Detect which cell encompasses the target text, then output its [X, Y] center coordinate. 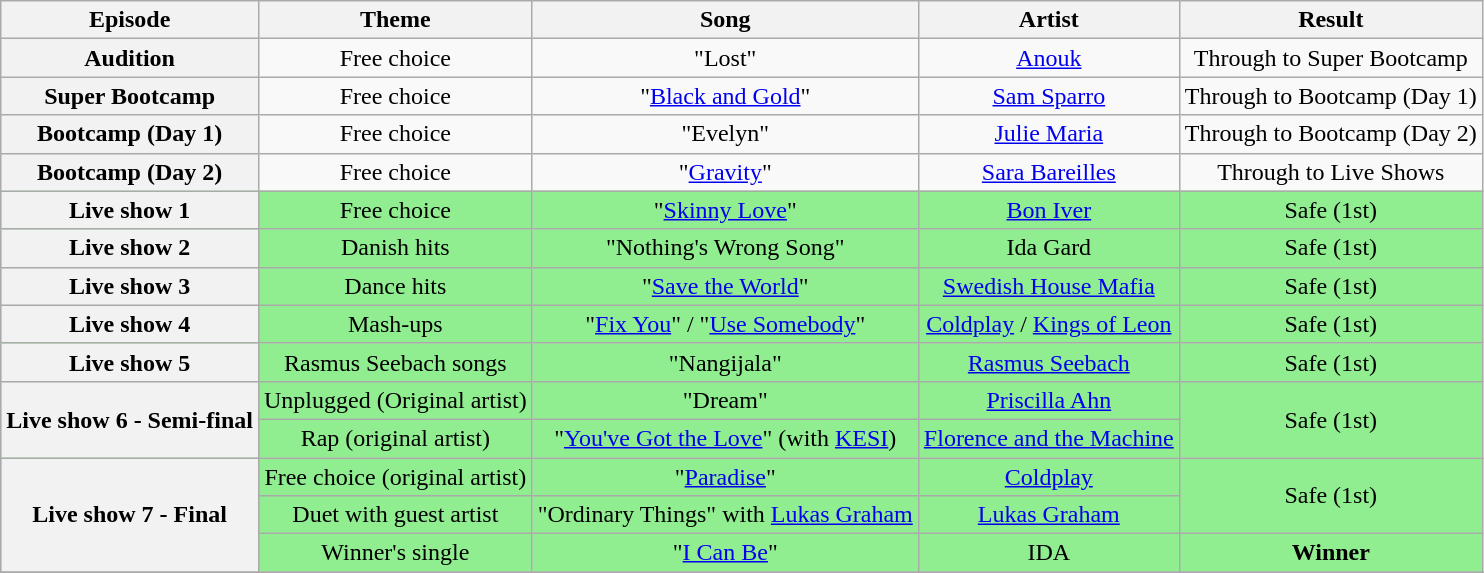
Duet with guest artist [395, 515]
Priscilla Ahn [1048, 400]
Mash-ups [395, 324]
Winner's single [395, 553]
"Fix You" / "Use Somebody" [725, 324]
"Lost" [725, 58]
"I Can Be" [725, 553]
Coldplay [1048, 477]
Julie Maria [1048, 134]
Lukas Graham [1048, 515]
Through to Bootcamp (Day 1) [1330, 96]
Swedish House Mafia [1048, 286]
Live show 4 [130, 324]
Unplugged (Original artist) [395, 400]
"Evelyn" [725, 134]
Danish hits [395, 248]
Live show 3 [130, 286]
"Gravity" [725, 172]
"Skinny Love" [725, 210]
IDA [1048, 553]
Coldplay / Kings of Leon [1048, 324]
"Paradise" [725, 477]
Through to Bootcamp (Day 2) [1330, 134]
Live show 1 [130, 210]
Live show 7 - Final [130, 515]
"Ordinary Things" with Lukas Graham [725, 515]
Rap (original artist) [395, 438]
Through to Live Shows [1330, 172]
Rasmus Seebach [1048, 362]
Dance hits [395, 286]
Super Bootcamp [130, 96]
Result [1330, 20]
Song [725, 20]
Bootcamp (Day 2) [130, 172]
Audition [130, 58]
Live show 6 - Semi-final [130, 419]
"Nangijala" [725, 362]
"Nothing's Wrong Song" [725, 248]
Bootcamp (Day 1) [130, 134]
"Save the World" [725, 286]
Live show 2 [130, 248]
Live show 5 [130, 362]
Florence and the Machine [1048, 438]
Sam Sparro [1048, 96]
Ida Gard [1048, 248]
Artist [1048, 20]
Episode [130, 20]
Anouk [1048, 58]
"Black and Gold" [725, 96]
Bon Iver [1048, 210]
Winner [1330, 553]
Sara Bareilles [1048, 172]
Free choice (original artist) [395, 477]
"Dream" [725, 400]
Through to Super Bootcamp [1330, 58]
Rasmus Seebach songs [395, 362]
Theme [395, 20]
"You've Got the Love" (with KESI) [725, 438]
